For the text-containing cell, return its midpoint in [x, y] coordinate format. 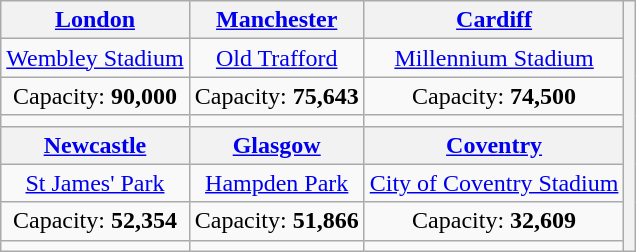
Cardiff [494, 20]
Wembley Stadium [95, 58]
Capacity: 90,000 [95, 96]
Glasgow [276, 145]
City of Coventry Stadium [494, 183]
Capacity: 32,609 [494, 221]
Old Trafford [276, 58]
St James' Park [95, 183]
Hampden Park [276, 183]
Capacity: 52,354 [95, 221]
Capacity: 75,643 [276, 96]
Millennium Stadium [494, 58]
London [95, 20]
Capacity: 74,500 [494, 96]
Coventry [494, 145]
Newcastle [95, 145]
Manchester [276, 20]
Capacity: 51,866 [276, 221]
